Pinpoint the cell where the given text exists, returning its [x, y] midpoint coordinate. 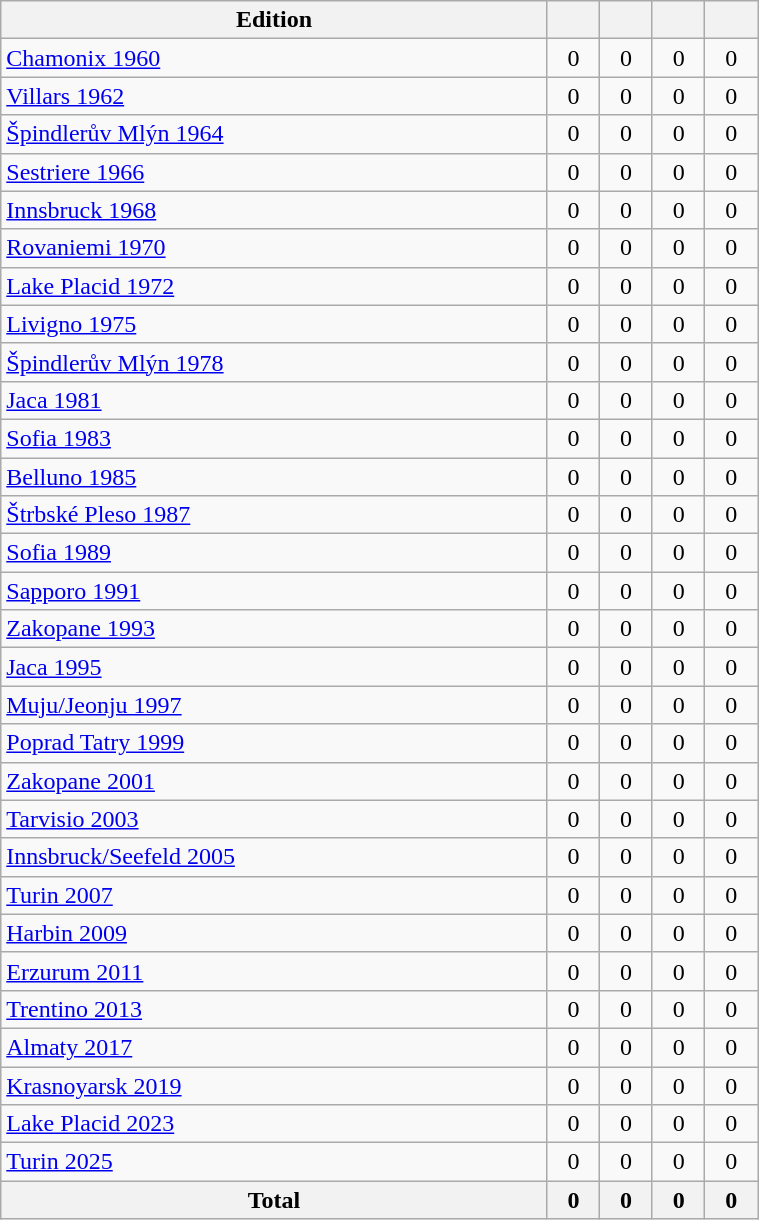
Špindlerův Mlýn 1978 [274, 362]
Sofia 1989 [274, 553]
Sestriere 1966 [274, 172]
Jaca 1981 [274, 400]
Chamonix 1960 [274, 58]
Tarvisio 2003 [274, 819]
Jaca 1995 [274, 667]
Erzurum 2011 [274, 971]
Turin 2007 [274, 895]
Belluno 1985 [274, 477]
Muju/Jeonju 1997 [274, 705]
Innsbruck/Seefeld 2005 [274, 857]
Livigno 1975 [274, 324]
Villars 1962 [274, 96]
Edition [274, 20]
Innsbruck 1968 [274, 210]
Sapporo 1991 [274, 591]
Turin 2025 [274, 1162]
Lake Placid 1972 [274, 286]
Almaty 2017 [274, 1047]
Špindlerův Mlýn 1964 [274, 134]
Trentino 2013 [274, 1009]
Štrbské Pleso 1987 [274, 515]
Lake Placid 2023 [274, 1124]
Total [274, 1200]
Zakopane 2001 [274, 781]
Rovaniemi 1970 [274, 248]
Harbin 2009 [274, 933]
Krasnoyarsk 2019 [274, 1085]
Poprad Tatry 1999 [274, 743]
Sofia 1983 [274, 438]
Zakopane 1993 [274, 629]
